Search for the cell housing the specified text and yield its (x, y) center coordinate. 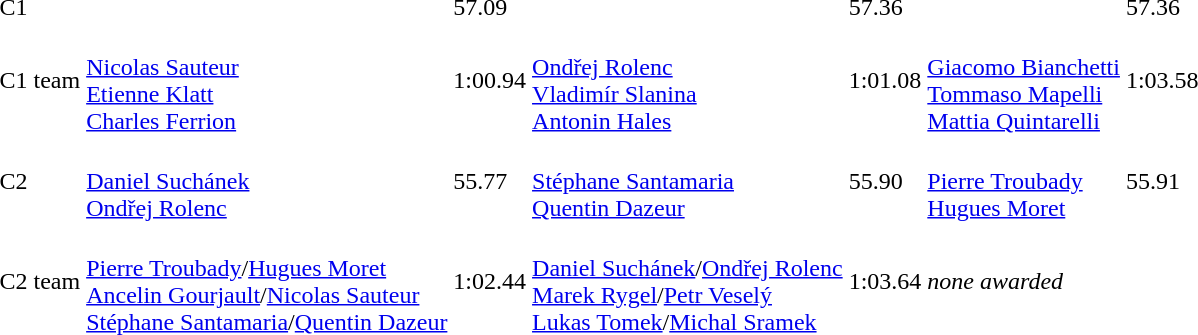
Daniel SuchánekOndřej Rolenc (267, 181)
Ondřej RolencVladimír SlaninaAntonin Hales (688, 80)
Stéphane SantamariaQuentin Dazeur (688, 181)
Nicolas SauteurEtienne KlattCharles Ferrion (267, 80)
1:00.94 (490, 80)
Giacomo BianchettiTommaso MapelliMattia Quintarelli (1024, 80)
55.77 (490, 181)
55.90 (885, 181)
1:01.08 (885, 80)
Pierre TroubadyHugues Moret (1024, 181)
